For the text-containing cell, return its midpoint in (X, Y) coordinate format. 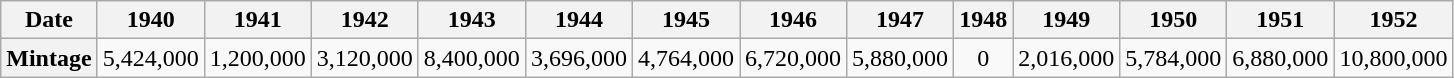
3,696,000 (578, 58)
1951 (1280, 20)
1,200,000 (258, 58)
1948 (984, 20)
5,424,000 (150, 58)
1947 (900, 20)
1945 (686, 20)
1949 (1066, 20)
6,880,000 (1280, 58)
Date (49, 20)
1944 (578, 20)
Mintage (49, 58)
10,800,000 (1394, 58)
2,016,000 (1066, 58)
5,880,000 (900, 58)
1950 (1174, 20)
1943 (472, 20)
4,764,000 (686, 58)
1942 (364, 20)
1940 (150, 20)
5,784,000 (1174, 58)
1946 (794, 20)
3,120,000 (364, 58)
1952 (1394, 20)
0 (984, 58)
1941 (258, 20)
8,400,000 (472, 58)
6,720,000 (794, 58)
